For the text-containing cell, return its midpoint in [X, Y] coordinate format. 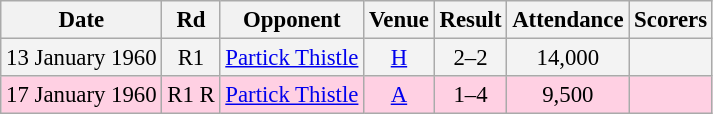
Scorers [671, 20]
Opponent [292, 20]
1–4 [470, 95]
Venue [400, 20]
17 January 1960 [82, 95]
R1 R [191, 95]
14,000 [568, 58]
R1 [191, 58]
A [400, 95]
13 January 1960 [82, 58]
9,500 [568, 95]
Attendance [568, 20]
Rd [191, 20]
2–2 [470, 58]
Date [82, 20]
Result [470, 20]
H [400, 58]
